Return the (X, Y) coordinate for the center point of the cell that contains the specified text.  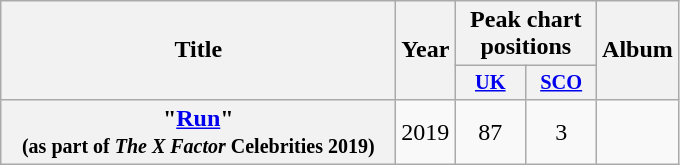
87 (490, 132)
Title (198, 50)
SCO (562, 83)
Year (426, 50)
"Run"(as part of The X Factor Celebrities 2019) (198, 132)
2019 (426, 132)
Peak chart positions (526, 34)
3 (562, 132)
UK (490, 83)
Album (638, 50)
